Locate the cell with the specified text and output its [x, y] center coordinate. 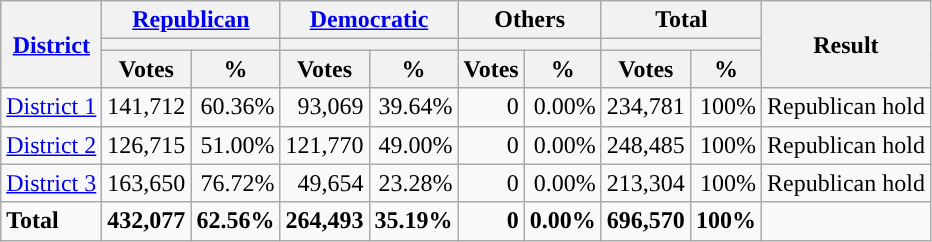
141,712 [146, 107]
76.72% [236, 183]
Republican [191, 20]
163,650 [146, 183]
248,485 [646, 145]
39.64% [414, 107]
Democratic [369, 20]
District 3 [52, 183]
121,770 [324, 145]
696,570 [646, 221]
Others [530, 20]
213,304 [646, 183]
Result [846, 44]
60.36% [236, 107]
35.19% [414, 221]
49,654 [324, 183]
62.56% [236, 221]
234,781 [646, 107]
District [52, 44]
District 1 [52, 107]
49.00% [414, 145]
23.28% [414, 183]
126,715 [146, 145]
District 2 [52, 145]
264,493 [324, 221]
93,069 [324, 107]
51.00% [236, 145]
432,077 [146, 221]
